From the cell containing the given text, extract its center point as [x, y] coordinate. 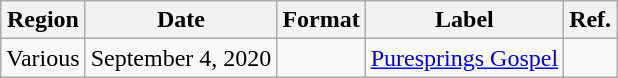
Region [43, 20]
Format [321, 20]
Label [464, 20]
Ref. [590, 20]
September 4, 2020 [181, 58]
Date [181, 20]
Various [43, 58]
Puresprings Gospel [464, 58]
